Return (x, y) of the center of cell containing provided text 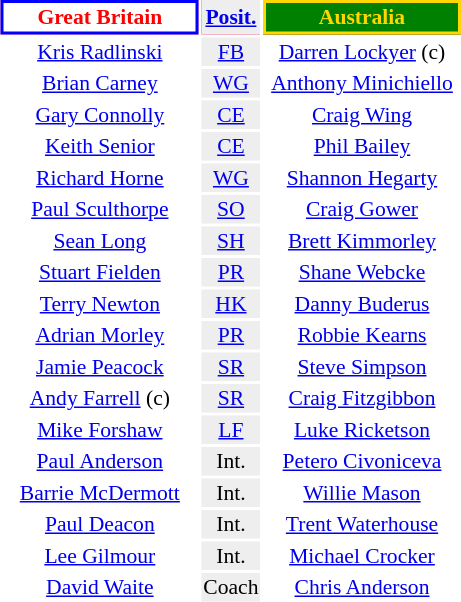
David Waite (100, 587)
Willie Mason (362, 492)
Barrie McDermott (100, 492)
Brett Kimmorley (362, 240)
SH (231, 240)
Craig Wing (362, 114)
Paul Anderson (100, 461)
Luke Ricketson (362, 430)
Michael Crocker (362, 556)
Brian Carney (100, 83)
Adrian Morley (100, 335)
Kris Radlinski (100, 52)
LF (231, 430)
SO (231, 209)
Robbie Kearns (362, 335)
Coach (231, 587)
Mike Forshaw (100, 430)
Craig Gower (362, 209)
Craig Fitzgibbon (362, 398)
Australia (362, 17)
Darren Lockyer (c) (362, 52)
Shane Webcke (362, 272)
Richard Horne (100, 178)
Great Britain (100, 17)
Jamie Peacock (100, 366)
Keith Senior (100, 146)
Sean Long (100, 240)
Posit. (231, 17)
Anthony Minichiello (362, 83)
Phil Bailey (362, 146)
Andy Farrell (c) (100, 398)
Terry Newton (100, 304)
Stuart Fielden (100, 272)
FB (231, 52)
Gary Connolly (100, 114)
Steve Simpson (362, 366)
HK (231, 304)
Chris Anderson (362, 587)
Trent Waterhouse (362, 524)
Lee Gilmour (100, 556)
Petero Civoniceva (362, 461)
Danny Buderus (362, 304)
Paul Deacon (100, 524)
Shannon Hegarty (362, 178)
Paul Sculthorpe (100, 209)
